For the text-containing cell, return its midpoint in (X, Y) coordinate format. 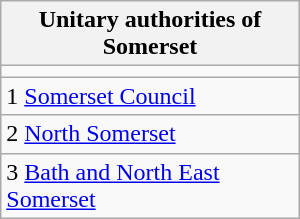
1 Somerset Council (150, 96)
2 North Somerset (150, 134)
Unitary authorities of Somerset (150, 34)
3 Bath and North East Somerset (150, 186)
